Return the [x, y] coordinate for the center point of the cell that contains the specified text.  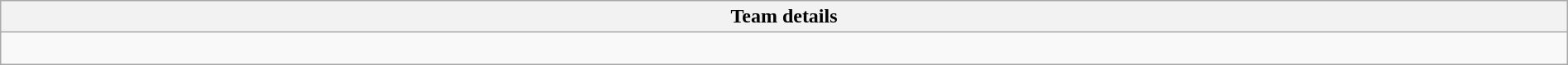
Team details [784, 17]
